Identify which cell holds the provided text, then report its (X, Y) central coordinate. 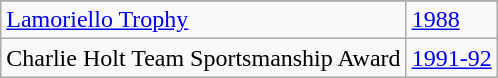
1988 (452, 20)
1991-92 (452, 58)
Lamoriello Trophy (204, 20)
Charlie Holt Team Sportsmanship Award (204, 58)
